Return [x, y] of the center of cell containing provided text 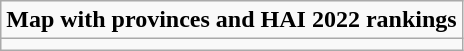
Map with provinces and HAI 2022 rankings [232, 20]
